Locate the cell with the specified text and output its [X, Y] center coordinate. 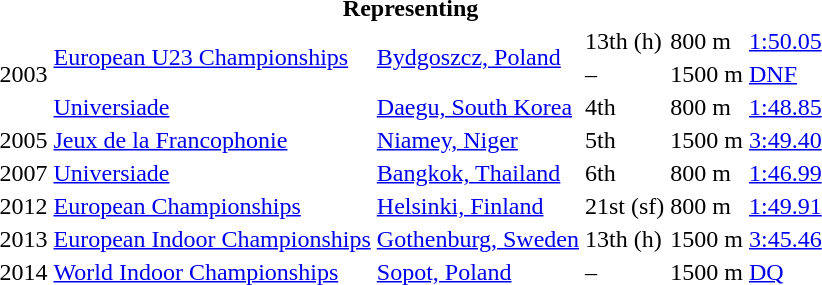
European U23 Championships [212, 58]
Niamey, Niger [478, 140]
6th [624, 173]
– [624, 74]
Bydgoszcz, Poland [478, 58]
Jeux de la Francophonie [212, 140]
European Indoor Championships [212, 239]
European Championships [212, 206]
Daegu, South Korea [478, 107]
21st (sf) [624, 206]
Bangkok, Thailand [478, 173]
Helsinki, Finland [478, 206]
4th [624, 107]
5th [624, 140]
Gothenburg, Sweden [478, 239]
